Return the (x, y) coordinate for the center point of the cell that contains the specified text.  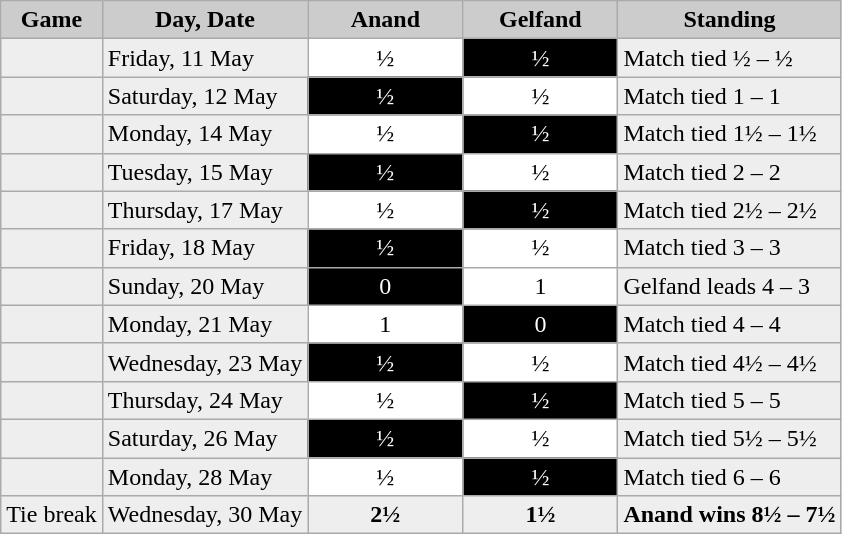
Saturday, 26 May (205, 438)
Match tied 3 – 3 (730, 248)
Tie break (52, 515)
Monday, 21 May (205, 324)
Tuesday, 15 May (205, 172)
Gelfand leads 4 – 3 (730, 286)
Match tied 4½ – 4½ (730, 362)
Gelfand (540, 20)
Friday, 11 May (205, 58)
Wednesday, 23 May (205, 362)
Anand (386, 20)
Monday, 28 May (205, 477)
Wednesday, 30 May (205, 515)
Match tied 2½ – 2½ (730, 210)
Thursday, 17 May (205, 210)
Match tied 6 – 6 (730, 477)
Game (52, 20)
Match tied 5 – 5 (730, 400)
Match tied 1½ – 1½ (730, 134)
Match tied 1 – 1 (730, 96)
Sunday, 20 May (205, 286)
Match tied 4 – 4 (730, 324)
Friday, 18 May (205, 248)
Match tied ½ – ½ (730, 58)
2½ (386, 515)
Thursday, 24 May (205, 400)
1½ (540, 515)
Match tied 5½ – 5½ (730, 438)
Anand wins 8½ – 7½ (730, 515)
Saturday, 12 May (205, 96)
Monday, 14 May (205, 134)
Day, Date (205, 20)
Match tied 2 – 2 (730, 172)
Standing (730, 20)
